From the cell containing the given text, extract its center point as [x, y] coordinate. 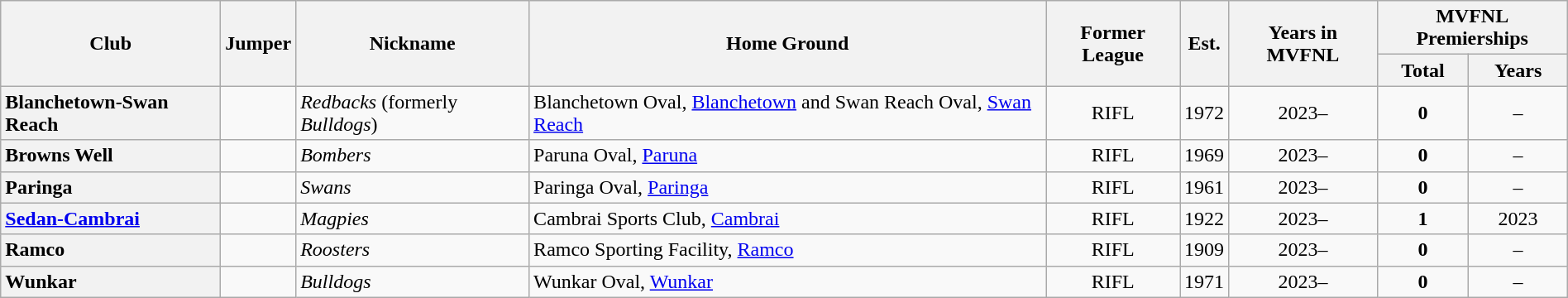
Blanchetown Oval, Blanchetown and Swan Reach Oval, Swan Reach [787, 113]
Ramco [111, 250]
Paringa Oval, Paringa [787, 187]
Sedan-Cambrai [111, 219]
Years [1518, 70]
Former League [1113, 43]
Jumper [258, 43]
Home Ground [787, 43]
Cambrai Sports Club, Cambrai [787, 219]
Roosters [413, 250]
1972 [1204, 113]
1971 [1204, 281]
Swans [413, 187]
Browns Well [111, 156]
Magpies [413, 219]
Total [1422, 70]
Redbacks (formerly Bulldogs) [413, 113]
1922 [1204, 219]
Wunkar Oval, Wunkar [787, 281]
1909 [1204, 250]
Club [111, 43]
2023 [1518, 219]
1 [1422, 219]
Ramco Sporting Facility, Ramco [787, 250]
Est. [1204, 43]
Bombers [413, 156]
Nickname [413, 43]
1969 [1204, 156]
Paringa [111, 187]
Paruna Oval, Paruna [787, 156]
Wunkar [111, 281]
Years in MVFNL [1303, 43]
Blanchetown-Swan Reach [111, 113]
Bulldogs [413, 281]
MVFNL Premierships [1472, 28]
1961 [1204, 187]
